Capture the cell that displays the provided text and extract its [X, Y] central coordinate. 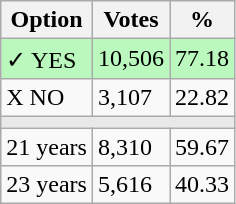
% [202, 20]
5,616 [130, 185]
22.82 [202, 97]
8,310 [130, 147]
Option [47, 20]
3,107 [130, 97]
23 years [47, 185]
✓ YES [47, 59]
Votes [130, 20]
59.67 [202, 147]
10,506 [130, 59]
77.18 [202, 59]
X NO [47, 97]
40.33 [202, 185]
21 years [47, 147]
